Search for the cell housing the specified text and yield its (X, Y) center coordinate. 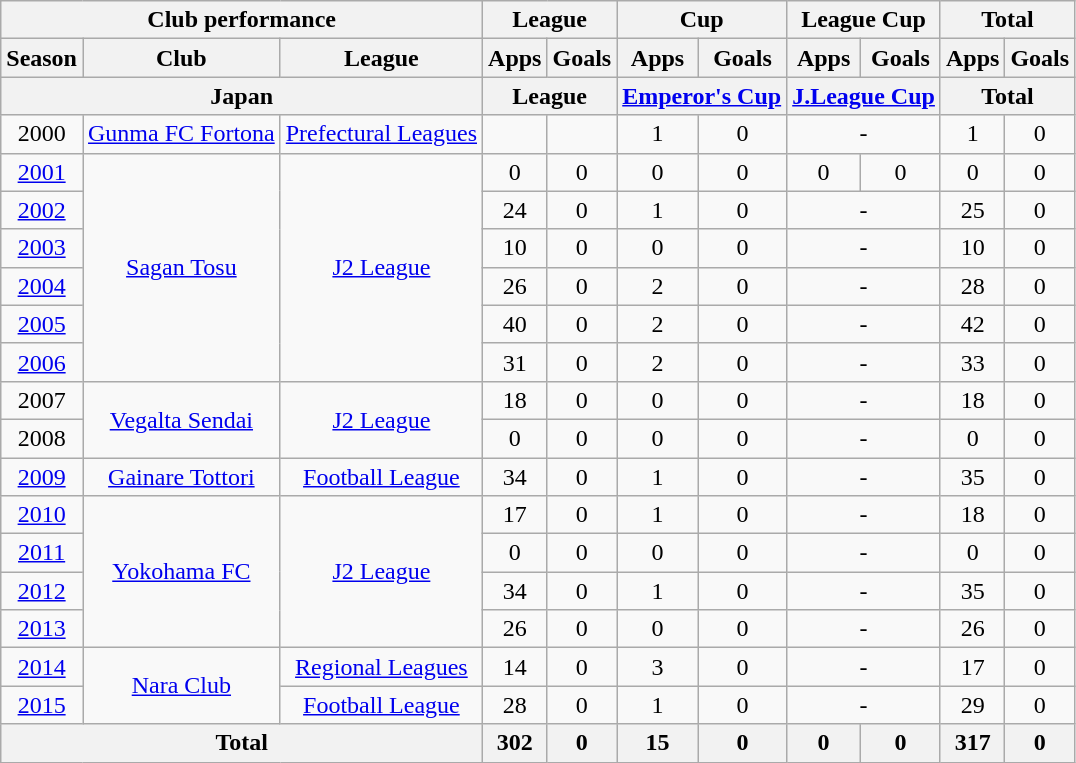
2015 (42, 705)
2013 (42, 629)
2007 (42, 400)
2006 (42, 362)
24 (515, 210)
Emperor's Cup (702, 96)
2004 (42, 286)
2002 (42, 210)
Club (181, 58)
2000 (42, 134)
Gunma FC Fortona (181, 134)
2003 (42, 248)
Club performance (242, 20)
Cup (702, 20)
Vegalta Sendai (181, 419)
2008 (42, 438)
Yokohama FC (181, 572)
Japan (242, 96)
2001 (42, 172)
2014 (42, 667)
Gainare Tottori (181, 477)
317 (972, 743)
15 (658, 743)
25 (972, 210)
Season (42, 58)
29 (972, 705)
2005 (42, 324)
Prefectural Leagues (381, 134)
Nara Club (181, 686)
3 (658, 667)
40 (515, 324)
J.League Cup (864, 96)
14 (515, 667)
31 (515, 362)
2010 (42, 515)
Sagan Tosu (181, 267)
Regional Leagues (381, 667)
302 (515, 743)
2009 (42, 477)
2011 (42, 553)
League Cup (864, 20)
2012 (42, 591)
33 (972, 362)
42 (972, 324)
